Locate the cell with the specified text and output its (x, y) center coordinate. 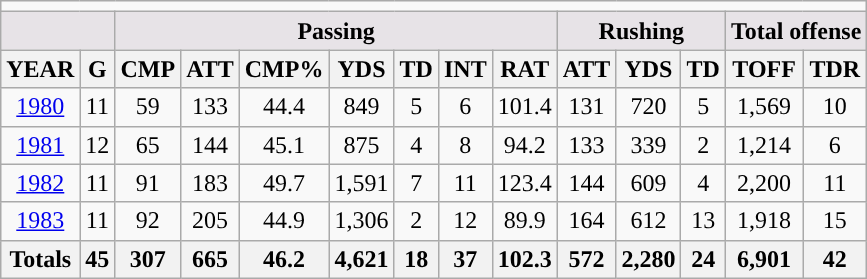
612 (648, 221)
1,591 (362, 183)
CMP (148, 69)
205 (210, 221)
572 (586, 259)
45.1 (284, 145)
1,306 (362, 221)
45 (98, 259)
4,621 (362, 259)
1982 (40, 183)
91 (148, 183)
164 (586, 221)
15 (835, 221)
1,214 (764, 145)
1980 (40, 107)
720 (648, 107)
RAT (524, 69)
Passing (336, 31)
49.7 (284, 183)
Rushing (641, 31)
TDR (835, 69)
1981 (40, 145)
92 (148, 221)
1983 (40, 221)
6,901 (764, 259)
Total offense (796, 31)
2,200 (764, 183)
44.4 (284, 107)
44.9 (284, 221)
13 (703, 221)
TOFF (764, 69)
INT (465, 69)
G (98, 69)
609 (648, 183)
18 (416, 259)
101.4 (524, 107)
10 (835, 107)
46.2 (284, 259)
24 (703, 259)
65 (148, 145)
37 (465, 259)
123.4 (524, 183)
307 (148, 259)
1,918 (764, 221)
102.3 (524, 259)
8 (465, 145)
665 (210, 259)
Totals (40, 259)
875 (362, 145)
339 (648, 145)
94.2 (524, 145)
183 (210, 183)
CMP% (284, 69)
89.9 (524, 221)
7 (416, 183)
59 (148, 107)
131 (586, 107)
YEAR (40, 69)
1,569 (764, 107)
849 (362, 107)
42 (835, 259)
2,280 (648, 259)
